Return [X, Y] of the center of cell containing provided text 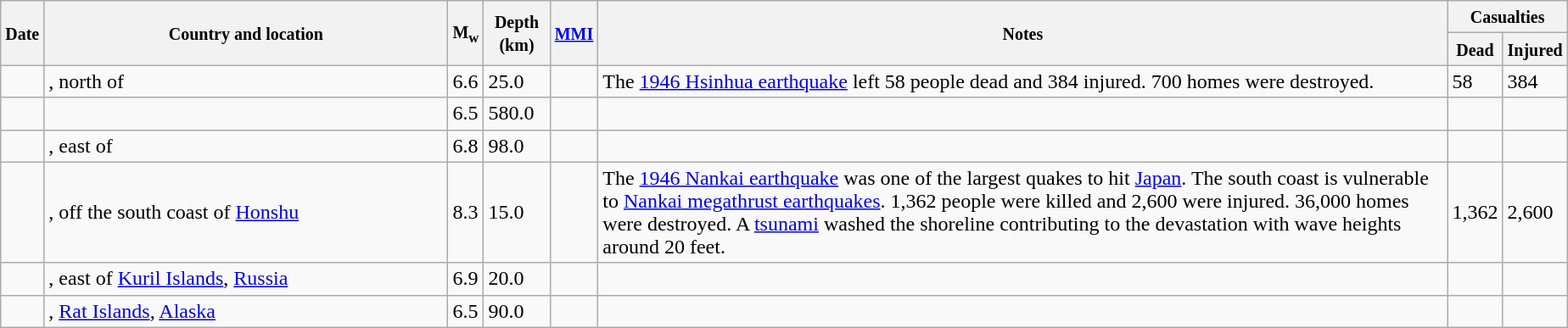
, Rat Islands, Alaska [246, 311]
6.9 [466, 279]
Notes [1023, 33]
MMI [574, 33]
Dead [1475, 49]
Mw [466, 33]
Depth (km) [517, 33]
, off the south coast of Honshu [246, 212]
The 1946 Hsinhua earthquake left 58 people dead and 384 injured. 700 homes were destroyed. [1023, 81]
15.0 [517, 212]
90.0 [517, 311]
Country and location [246, 33]
384 [1535, 81]
6.6 [466, 81]
20.0 [517, 279]
6.8 [466, 146]
, east of Kuril Islands, Russia [246, 279]
8.3 [466, 212]
58 [1475, 81]
2,600 [1535, 212]
98.0 [517, 146]
, north of [246, 81]
25.0 [517, 81]
Casualties [1507, 17]
, east of [246, 146]
Injured [1535, 49]
580.0 [517, 114]
Date [22, 33]
1,362 [1475, 212]
